Determine the (X, Y) coordinate at the center of the cell enclosing the given text.  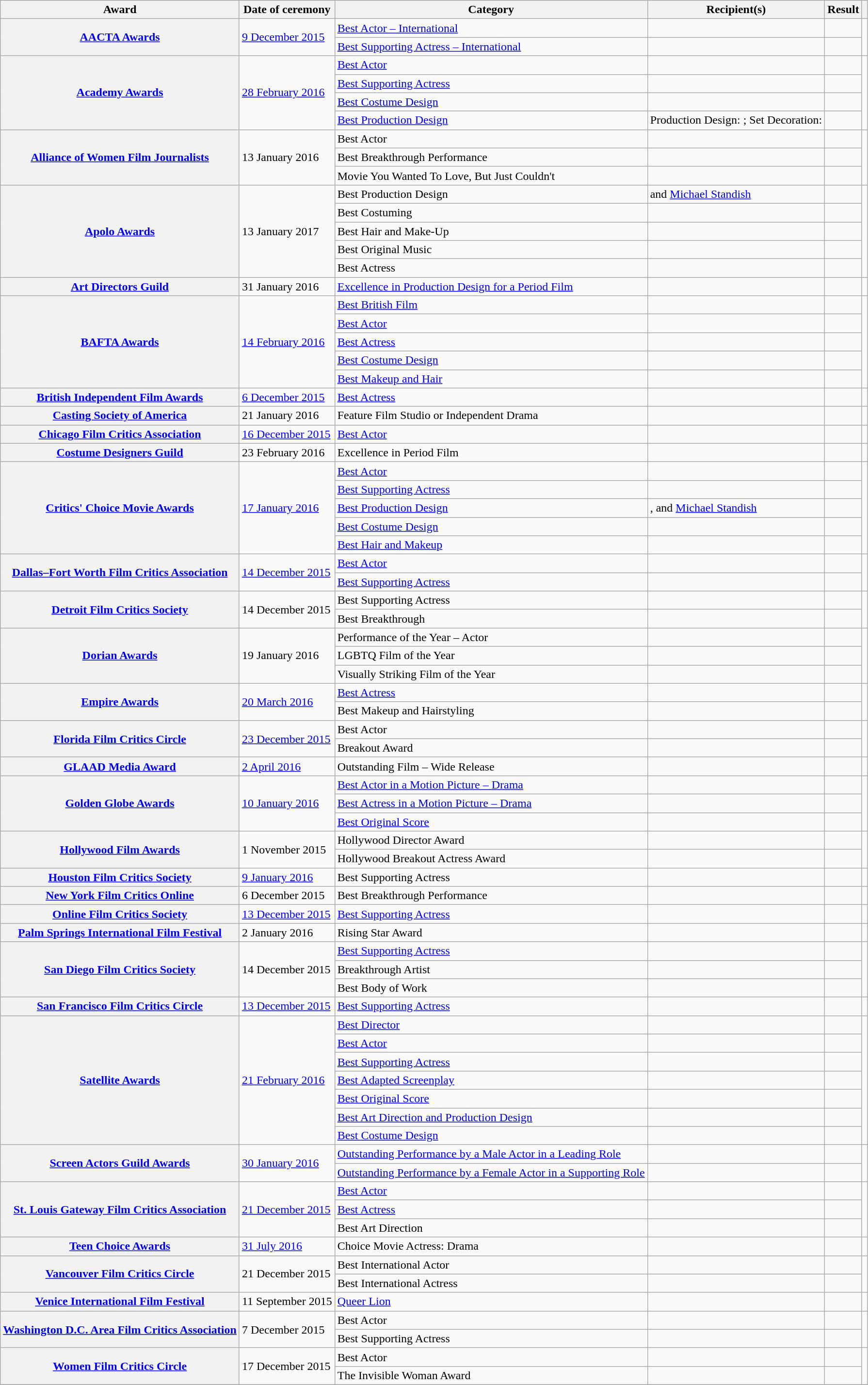
Best Supporting Actress – International (491, 47)
Palm Springs International Film Festival (120, 933)
7 December 2015 (287, 1329)
17 January 2016 (287, 508)
Breakthrough Artist (491, 969)
Best Art Direction and Production Design (491, 1117)
Best Original Music (491, 250)
St. Louis Gateway Film Critics Association (120, 1209)
Rising Star Award (491, 933)
9 January 2016 (287, 877)
Outstanding Performance by a Female Actor in a Supporting Role (491, 1173)
, and Michael Standish (736, 508)
20 March 2016 (287, 702)
Category (491, 10)
2 January 2016 (287, 933)
Excellence in Production Design for a Period Film (491, 287)
Hollywood Director Award (491, 840)
21 January 2016 (287, 416)
Florida Film Critics Circle (120, 739)
Venice International Film Festival (120, 1302)
23 February 2016 (287, 452)
Screen Actors Guild Awards (120, 1163)
Choice Movie Actress: Drama (491, 1246)
Teen Choice Awards (120, 1246)
Feature Film Studio or Independent Drama (491, 416)
Excellence in Period Film (491, 452)
BAFTA Awards (120, 342)
Best Art Direction (491, 1228)
14 February 2016 (287, 342)
LGBTQ Film of the Year (491, 656)
Women Film Critics Circle (120, 1366)
Result (843, 10)
Chicago Film Critics Association (120, 434)
Award (120, 10)
Critics' Choice Movie Awards (120, 508)
Dallas–Fort Worth Film Critics Association (120, 573)
Best Hair and Makeup (491, 545)
Best Actor in a Motion Picture – Drama (491, 785)
Casting Society of America (120, 416)
Golden Globe Awards (120, 803)
Dorian Awards (120, 656)
2 April 2016 (287, 766)
Best Actor – International (491, 28)
Best International Actor (491, 1265)
31 July 2016 (287, 1246)
Best Breakthrough (491, 619)
21 February 2016 (287, 1080)
Best Body of Work (491, 988)
Academy Awards (120, 93)
10 January 2016 (287, 803)
Outstanding Performance by a Male Actor in a Leading Role (491, 1154)
Empire Awards (120, 702)
Houston Film Critics Society (120, 877)
GLAAD Media Award (120, 766)
New York Film Critics Online (120, 896)
Art Directors Guild (120, 287)
Online Film Critics Society (120, 914)
Best Adapted Screenplay (491, 1080)
Vancouver Film Critics Circle (120, 1274)
13 January 2017 (287, 231)
San Francisco Film Critics Circle (120, 1006)
Movie You Wanted To Love, But Just Couldn't (491, 176)
British Independent Film Awards (120, 397)
Hollywood Breakout Actress Award (491, 859)
Production Design: ; Set Decoration: (736, 120)
and Michael Standish (736, 194)
Satellite Awards (120, 1080)
Breakout Award (491, 748)
31 January 2016 (287, 287)
Washington D.C. Area Film Critics Association (120, 1329)
1 November 2015 (287, 850)
Apolo Awards (120, 231)
Best International Actress (491, 1283)
Best Makeup and Hairstyling (491, 711)
Costume Designers Guild (120, 452)
Hollywood Film Awards (120, 850)
19 January 2016 (287, 656)
Queer Lion (491, 1302)
17 December 2015 (287, 1366)
23 December 2015 (287, 739)
9 December 2015 (287, 37)
Date of ceremony (287, 10)
Visually Striking Film of the Year (491, 674)
Best Actress in a Motion Picture – Drama (491, 803)
28 February 2016 (287, 93)
Best British Film (491, 305)
Best Director (491, 1025)
AACTA Awards (120, 37)
16 December 2015 (287, 434)
The Invisible Woman Award (491, 1375)
Detroit Film Critics Society (120, 610)
Best Costuming (491, 212)
Outstanding Film – Wide Release (491, 766)
Performance of the Year – Actor (491, 637)
13 January 2016 (287, 157)
San Diego Film Critics Society (120, 969)
Alliance of Women Film Journalists (120, 157)
30 January 2016 (287, 1163)
Best Makeup and Hair (491, 379)
Best Hair and Make-Up (491, 231)
11 September 2015 (287, 1302)
Recipient(s) (736, 10)
